Capture the cell that displays the provided text and extract its (x, y) central coordinate. 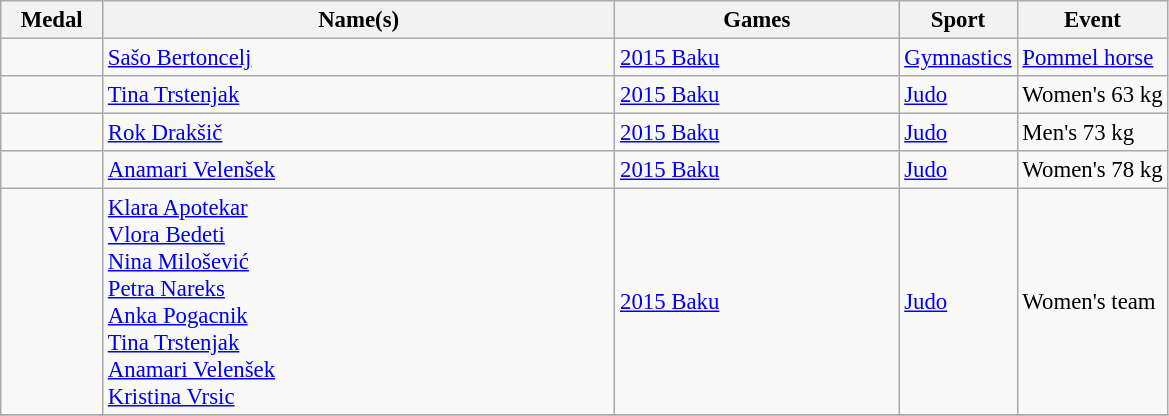
Medal (52, 20)
Name(s) (359, 20)
Pommel horse (1092, 58)
Women's team (1092, 302)
Anamari Velenšek (359, 170)
Rok Drakšič (359, 133)
Klara ApotekarVlora BedetiNina MiloševićPetra NareksAnka PogacnikTina TrstenjakAnamari VelenšekKristina Vrsic (359, 302)
Event (1092, 20)
Games (757, 20)
Men's 73 kg (1092, 133)
Sašo Bertoncelj (359, 58)
Gymnastics (958, 58)
Women's 63 kg (1092, 95)
Women's 78 kg (1092, 170)
Sport (958, 20)
Tina Trstenjak (359, 95)
